Search for the cell housing the specified text and yield its (X, Y) center coordinate. 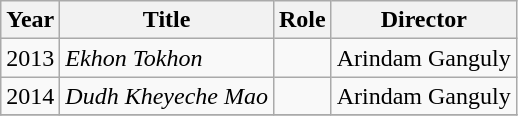
2013 (30, 58)
Title (167, 20)
Year (30, 20)
Dudh Kheyeche Mao (167, 96)
2014 (30, 96)
Director (424, 20)
Ekhon Tokhon (167, 58)
Role (302, 20)
